Provide the [x, y] coordinate of the cell's center where the given text is located.  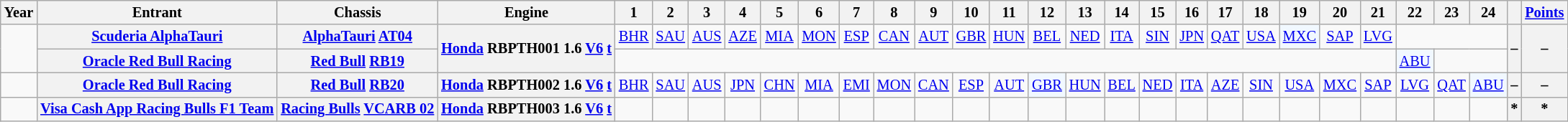
CHN [780, 85]
14 [1122, 12]
Points [1544, 12]
8 [894, 12]
20 [1340, 12]
16 [1192, 12]
Year [19, 12]
Red Bull RB20 [357, 85]
18 [1261, 12]
12 [1047, 12]
19 [1300, 12]
21 [1378, 12]
Honda RBPTH003 1.6 V6 t [527, 109]
4 [743, 12]
10 [971, 12]
6 [819, 12]
3 [707, 12]
15 [1158, 12]
17 [1225, 12]
5 [780, 12]
Racing Bulls VCARB 02 [357, 109]
1 [634, 12]
Honda RBPTH001 1.6 V6 t [527, 49]
22 [1415, 12]
13 [1085, 12]
EMI [856, 85]
Entrant [157, 12]
Honda RBPTH002 1.6 V6 t [527, 85]
Red Bull RB19 [357, 61]
Engine [527, 12]
7 [856, 12]
Visa Cash App Racing Bulls F1 Team [157, 109]
AlphaTauri AT04 [357, 37]
2 [670, 12]
11 [1009, 12]
Scuderia AlphaTauri [157, 37]
24 [1488, 12]
9 [934, 12]
23 [1451, 12]
Chassis [357, 12]
